Search for the cell housing the specified text and yield its [X, Y] center coordinate. 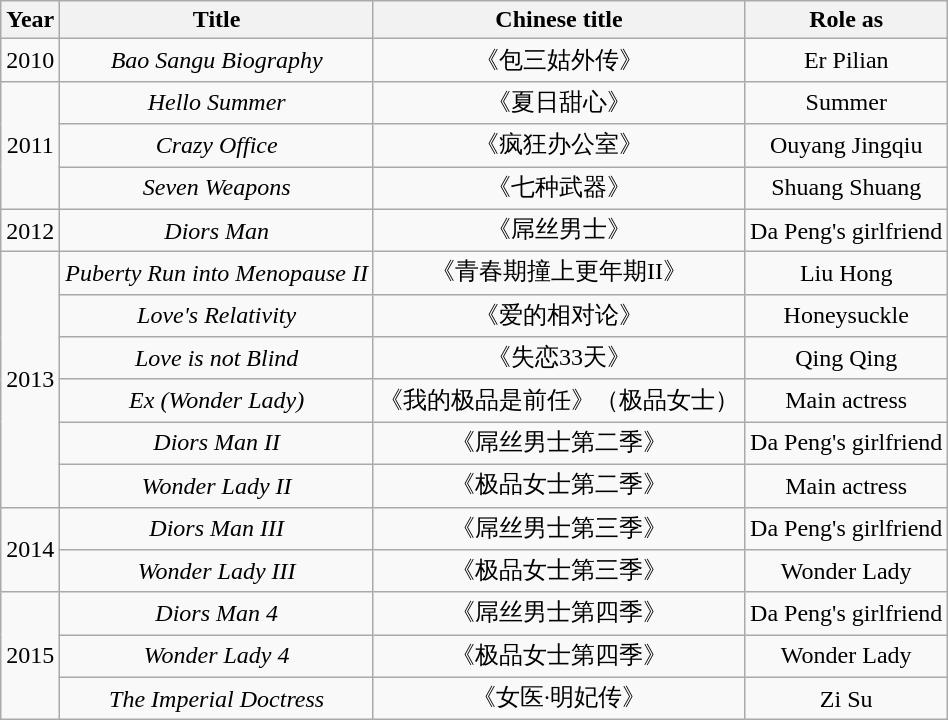
Seven Weapons [217, 188]
Puberty Run into Menopause II [217, 274]
Er Pilian [846, 60]
《夏日甜心》 [558, 102]
2015 [30, 656]
2012 [30, 230]
Honeysuckle [846, 316]
Zi Su [846, 698]
《疯狂办公室》 [558, 146]
《屌丝男士第二季》 [558, 444]
《极品女士第三季》 [558, 572]
Love is not Blind [217, 358]
《失恋33天》 [558, 358]
《极品女士第四季》 [558, 656]
Summer [846, 102]
Role as [846, 20]
Wonder Lady 4 [217, 656]
2010 [30, 60]
《包三姑外传》 [558, 60]
Wonder Lady II [217, 486]
《我的极品是前任》（极品女士） [558, 400]
Diors Man II [217, 444]
Diors Man III [217, 528]
The Imperial Doctress [217, 698]
《七种武器》 [558, 188]
Love's Relativity [217, 316]
2013 [30, 380]
Year [30, 20]
Diors Man 4 [217, 614]
Ouyang Jingqiu [846, 146]
《女医·明妃传》 [558, 698]
Ex (Wonder Lady) [217, 400]
《爱的相对论》 [558, 316]
Diors Man [217, 230]
Liu Hong [846, 274]
Crazy Office [217, 146]
《青春期撞上更年期II》 [558, 274]
《屌丝男士》 [558, 230]
Hello Summer [217, 102]
《屌丝男士第四季》 [558, 614]
Wonder Lady III [217, 572]
Title [217, 20]
Bao Sangu Biography [217, 60]
《极品女士第二季》 [558, 486]
Qing Qing [846, 358]
《屌丝男士第三季》 [558, 528]
2011 [30, 145]
Shuang Shuang [846, 188]
2014 [30, 550]
Chinese title [558, 20]
